Determine the [X, Y] coordinate at the center of the cell enclosing the given text.  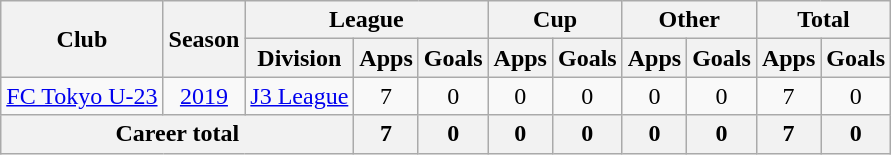
Total [823, 20]
Season [204, 39]
Division [300, 58]
Club [82, 39]
FC Tokyo U-23 [82, 96]
Cup [555, 20]
League [366, 20]
Career total [178, 134]
Other [689, 20]
J3 League [300, 96]
2019 [204, 96]
